Extract the (X, Y) coordinate from the center of the cell holding the provided text.  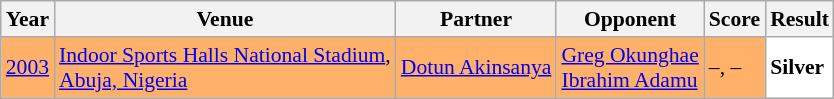
–, – (734, 68)
Dotun Akinsanya (476, 68)
Indoor Sports Halls National Stadium,Abuja, Nigeria (225, 68)
Venue (225, 19)
Opponent (630, 19)
2003 (28, 68)
Greg Okunghae Ibrahim Adamu (630, 68)
Score (734, 19)
Partner (476, 19)
Year (28, 19)
Result (800, 19)
Silver (800, 68)
